Determine the (X, Y) coordinate at the center of the cell enclosing the given text.  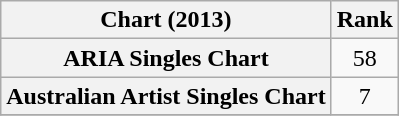
58 (364, 58)
Chart (2013) (166, 20)
7 (364, 96)
ARIA Singles Chart (166, 58)
Rank (364, 20)
Australian Artist Singles Chart (166, 96)
